Return the [x, y] coordinate for the center point of the cell that contains the specified text.  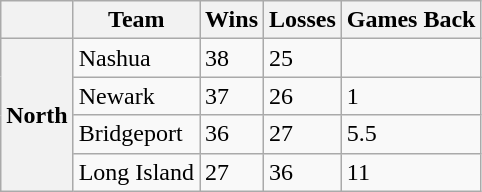
1 [411, 96]
Bridgeport [136, 134]
North [37, 115]
38 [232, 58]
Losses [303, 20]
Nashua [136, 58]
Newark [136, 96]
Team [136, 20]
25 [303, 58]
Games Back [411, 20]
5.5 [411, 134]
37 [232, 96]
Wins [232, 20]
11 [411, 172]
26 [303, 96]
Long Island [136, 172]
